Find where the given text appears and provide that cell's center as [X, Y] coordinate. 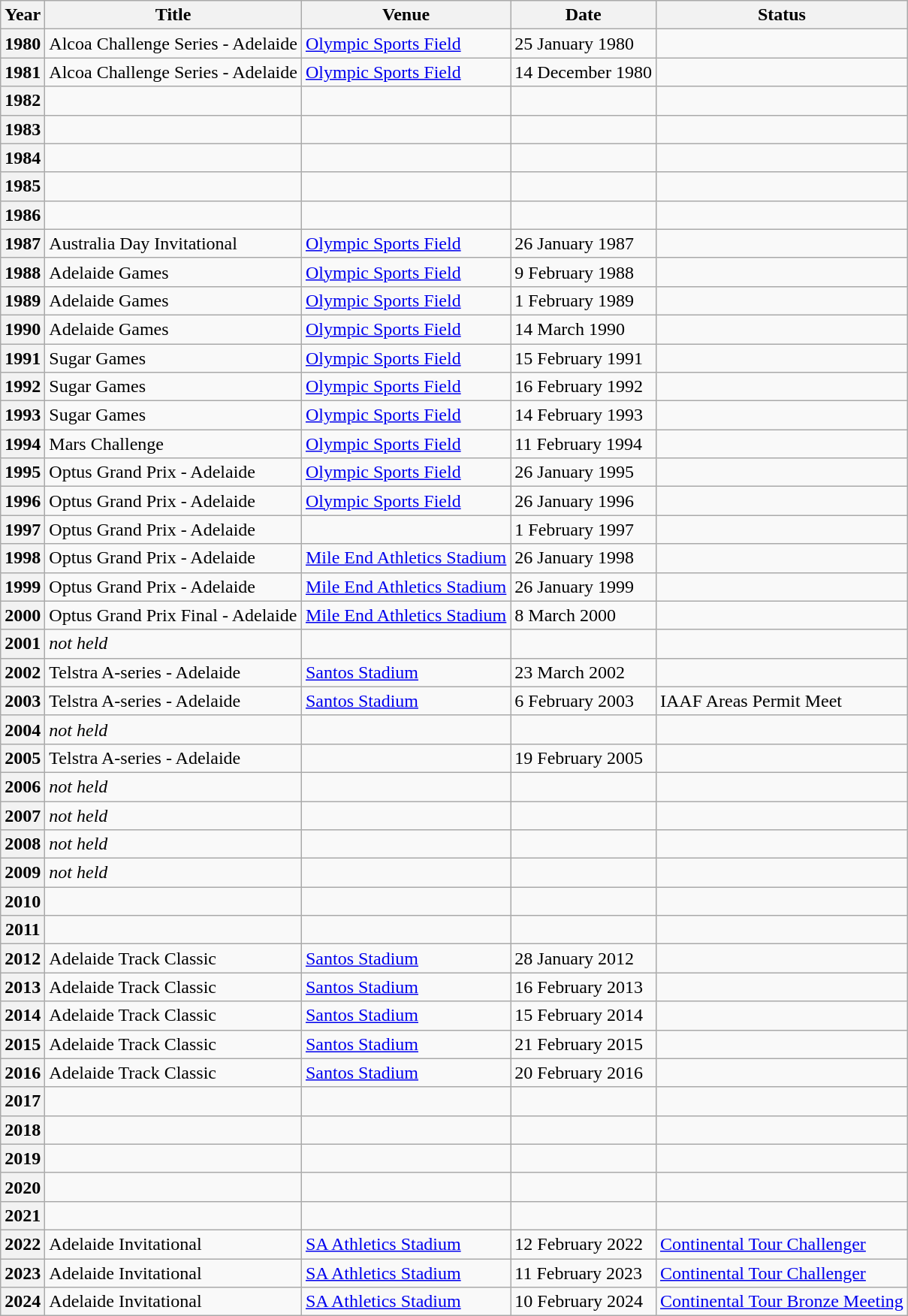
2004 [23, 729]
2002 [23, 672]
1982 [23, 101]
2017 [23, 1101]
Australia Day Invitational [173, 243]
1981 [23, 72]
1995 [23, 472]
25 January 1980 [584, 44]
1986 [23, 215]
1994 [23, 444]
IAAF Areas Permit Meet [781, 701]
Status [781, 15]
21 February 2015 [584, 1044]
6 February 2003 [584, 701]
2006 [23, 786]
2020 [23, 1187]
Optus Grand Prix Final - Adelaide [173, 615]
Title [173, 15]
1992 [23, 387]
12 February 2022 [584, 1244]
14 February 1993 [584, 415]
10 February 2024 [584, 1302]
1984 [23, 158]
19 February 2005 [584, 758]
16 February 2013 [584, 987]
2015 [23, 1044]
26 January 1996 [584, 501]
2018 [23, 1130]
1993 [23, 415]
20 February 2016 [584, 1073]
2010 [23, 901]
26 January 1995 [584, 472]
2005 [23, 758]
1983 [23, 129]
16 February 1992 [584, 387]
1999 [23, 587]
2019 [23, 1158]
2011 [23, 930]
1990 [23, 329]
15 February 2014 [584, 1016]
1989 [23, 300]
15 February 1991 [584, 358]
2012 [23, 958]
1996 [23, 501]
2022 [23, 1244]
1988 [23, 272]
28 January 2012 [584, 958]
11 February 2023 [584, 1273]
26 January 1998 [584, 558]
26 January 1999 [584, 587]
1 February 1997 [584, 530]
14 December 1980 [584, 72]
26 January 1987 [584, 243]
2023 [23, 1273]
2007 [23, 815]
2016 [23, 1073]
Mars Challenge [173, 444]
1991 [23, 358]
2021 [23, 1215]
1987 [23, 243]
2008 [23, 844]
23 March 2002 [584, 672]
8 March 2000 [584, 615]
1985 [23, 186]
11 February 1994 [584, 444]
9 February 1988 [584, 272]
2009 [23, 873]
2000 [23, 615]
2014 [23, 1016]
2024 [23, 1302]
Date [584, 15]
Year [23, 15]
1 February 1989 [584, 300]
14 March 1990 [584, 329]
1998 [23, 558]
2001 [23, 644]
1980 [23, 44]
Continental Tour Bronze Meeting [781, 1302]
2013 [23, 987]
1997 [23, 530]
2003 [23, 701]
Venue [406, 15]
